From the cell containing the given text, extract its center point as [x, y] coordinate. 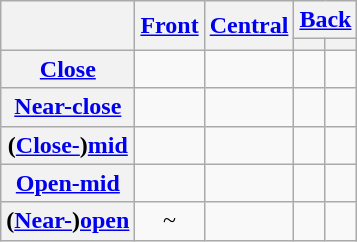
Back [326, 20]
Near-close [68, 107]
~ [170, 221]
Close [68, 69]
(Close-)mid [68, 145]
Open-mid [68, 183]
Central [249, 26]
(Near-)open [68, 221]
Front [170, 26]
